Detect which cell encompasses the target text, then output its (x, y) center coordinate. 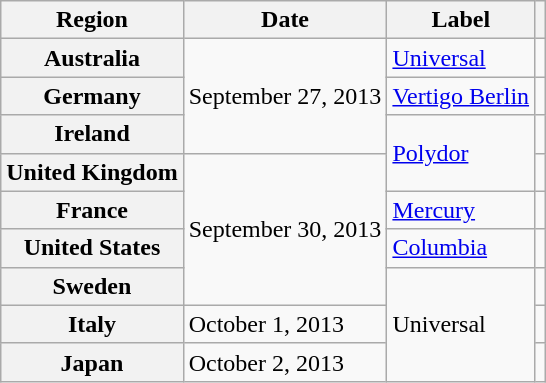
Italy (92, 324)
October 2, 2013 (285, 362)
September 27, 2013 (285, 96)
Sweden (92, 286)
Vertigo Berlin (461, 96)
Ireland (92, 134)
Columbia (461, 248)
Label (461, 20)
United States (92, 248)
September 30, 2013 (285, 229)
Japan (92, 362)
Germany (92, 96)
October 1, 2013 (285, 324)
France (92, 210)
Mercury (461, 210)
Region (92, 20)
Date (285, 20)
Polydor (461, 153)
United Kingdom (92, 172)
Australia (92, 58)
